Scan for the cell matching the given text and deliver its (x, y) coordinate at center. 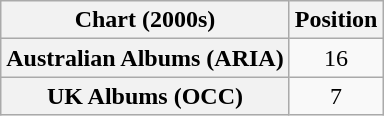
Chart (2000s) (145, 20)
Australian Albums (ARIA) (145, 58)
Position (336, 20)
7 (336, 96)
UK Albums (OCC) (145, 96)
16 (336, 58)
